From the cell containing the given text, extract its center point as [X, Y] coordinate. 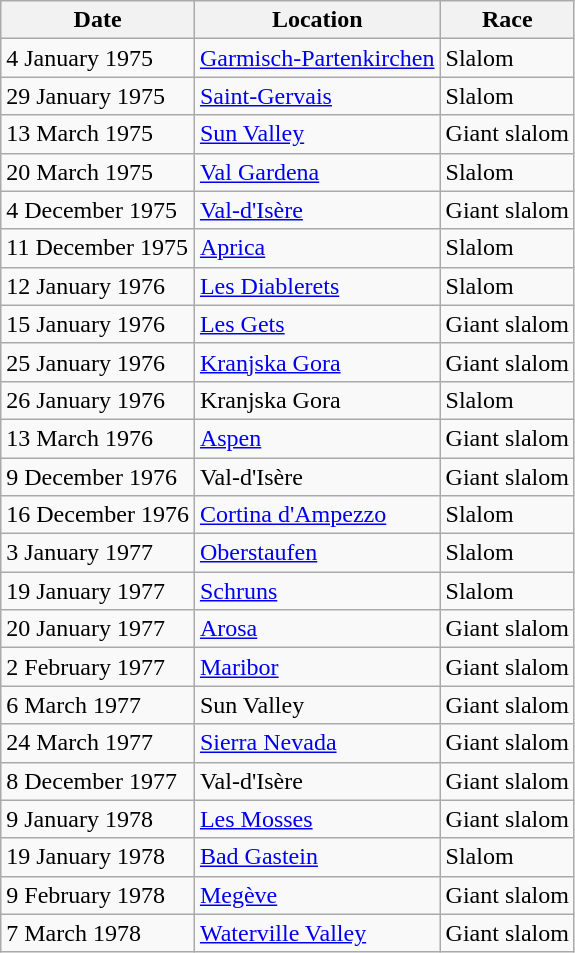
9 February 1978 [98, 895]
20 March 1975 [98, 172]
Les Diablerets [317, 286]
Schruns [317, 591]
Garmisch-Partenkirchen [317, 58]
4 January 1975 [98, 58]
2 February 1977 [98, 667]
Date [98, 20]
Bad Gastein [317, 857]
13 March 1976 [98, 438]
26 January 1976 [98, 400]
Race [507, 20]
9 December 1976 [98, 477]
Maribor [317, 667]
9 January 1978 [98, 819]
13 March 1975 [98, 134]
Cortina d'Ampezzo [317, 515]
Waterville Valley [317, 933]
24 March 1977 [98, 743]
Saint-Gervais [317, 96]
Oberstaufen [317, 553]
19 January 1977 [98, 591]
7 March 1978 [98, 933]
25 January 1976 [98, 362]
Aprica [317, 248]
Location [317, 20]
19 January 1978 [98, 857]
4 December 1975 [98, 210]
Sierra Nevada [317, 743]
29 January 1975 [98, 96]
3 January 1977 [98, 553]
8 December 1977 [98, 781]
Aspen [317, 438]
12 January 1976 [98, 286]
16 December 1976 [98, 515]
Arosa [317, 629]
15 January 1976 [98, 324]
11 December 1975 [98, 248]
Les Mosses [317, 819]
Les Gets [317, 324]
6 March 1977 [98, 705]
Megève [317, 895]
20 January 1977 [98, 629]
Val Gardena [317, 172]
